Output the (X, Y) coordinate of the center of the cell containing the given text.  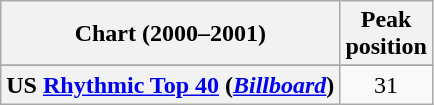
Chart (2000–2001) (170, 34)
US Rhythmic Top 40 (Billboard) (170, 85)
31 (386, 85)
Peakposition (386, 34)
